Output the [x, y] coordinate of the center of the cell containing the given text.  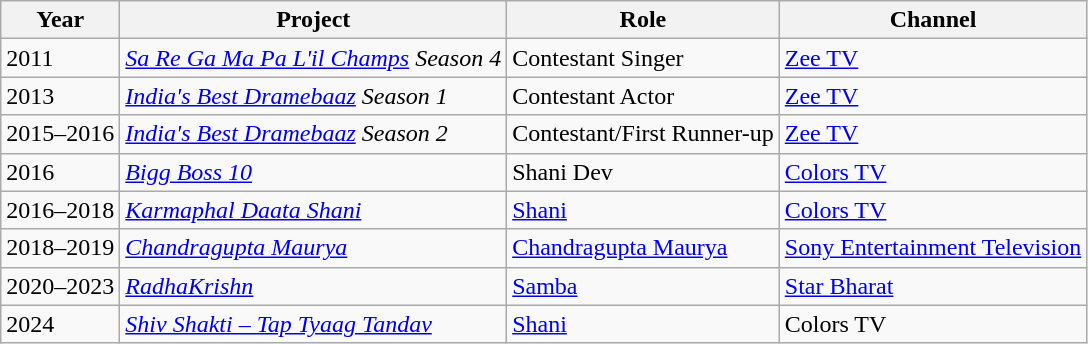
RadhaKrishn [314, 286]
Bigg Boss 10 [314, 172]
Year [60, 20]
Project [314, 20]
2024 [60, 324]
2011 [60, 58]
Sony Entertainment Television [933, 248]
Role [644, 20]
Contestant Singer [644, 58]
2013 [60, 96]
2020–2023 [60, 286]
2018–2019 [60, 248]
Karmaphal Daata Shani [314, 210]
Channel [933, 20]
Contestant/First Runner-up [644, 134]
Samba [644, 286]
2016–2018 [60, 210]
Contestant Actor [644, 96]
Shiv Shakti – Tap Tyaag Tandav [314, 324]
2015–2016 [60, 134]
India's Best Dramebaaz Season 2 [314, 134]
Shani Dev [644, 172]
India's Best Dramebaaz Season 1 [314, 96]
2016 [60, 172]
Sa Re Ga Ma Pa L'il Champs Season 4 [314, 58]
Star Bharat [933, 286]
